Pinpoint the cell where the given text exists, returning its [x, y] midpoint coordinate. 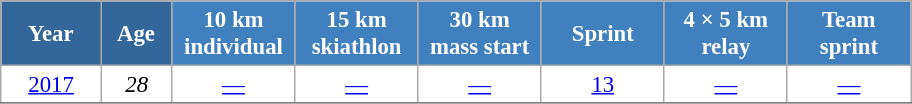
2017 [52, 85]
Year [52, 34]
Sprint [602, 34]
15 km skiathlon [356, 34]
28 [136, 85]
4 × 5 km relay [726, 34]
10 km individual [234, 34]
13 [602, 85]
Team sprint [848, 34]
Age [136, 34]
30 km mass start [480, 34]
